Detect which cell encompasses the target text, then output its [X, Y] center coordinate. 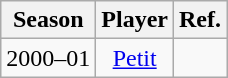
Ref. [200, 20]
Petit [135, 58]
Season [48, 20]
2000–01 [48, 58]
Player [135, 20]
